Output the [X, Y] coordinate of the center of the cell containing the given text.  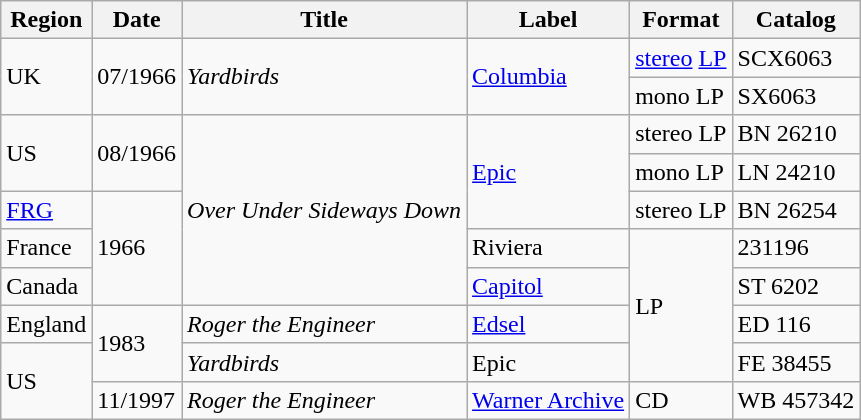
Label [548, 20]
France [46, 248]
07/1966 [137, 77]
08/1966 [137, 153]
England [46, 324]
FRG [46, 210]
Canada [46, 286]
1983 [137, 343]
ED 116 [796, 324]
11/1997 [137, 400]
LP [681, 305]
SX6063 [796, 96]
WB 457342 [796, 400]
Title [324, 20]
UK [46, 77]
Warner Archive [548, 400]
Riviera [548, 248]
231196 [796, 248]
FE 38455 [796, 362]
CD [681, 400]
BN 26254 [796, 210]
Capitol [548, 286]
Catalog [796, 20]
Region [46, 20]
Format [681, 20]
ST 6202 [796, 286]
LN 24210 [796, 172]
Date [137, 20]
SCX6063 [796, 58]
Over Under Sideways Down [324, 210]
1966 [137, 248]
Columbia [548, 77]
BN 26210 [796, 134]
Edsel [548, 324]
